Find where the given text appears and provide that cell's center as [X, Y] coordinate. 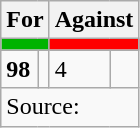
4 [80, 69]
Against [94, 20]
For [25, 20]
Source: [70, 107]
98 [20, 69]
